Pinpoint the cell where the given text exists, returning its [x, y] midpoint coordinate. 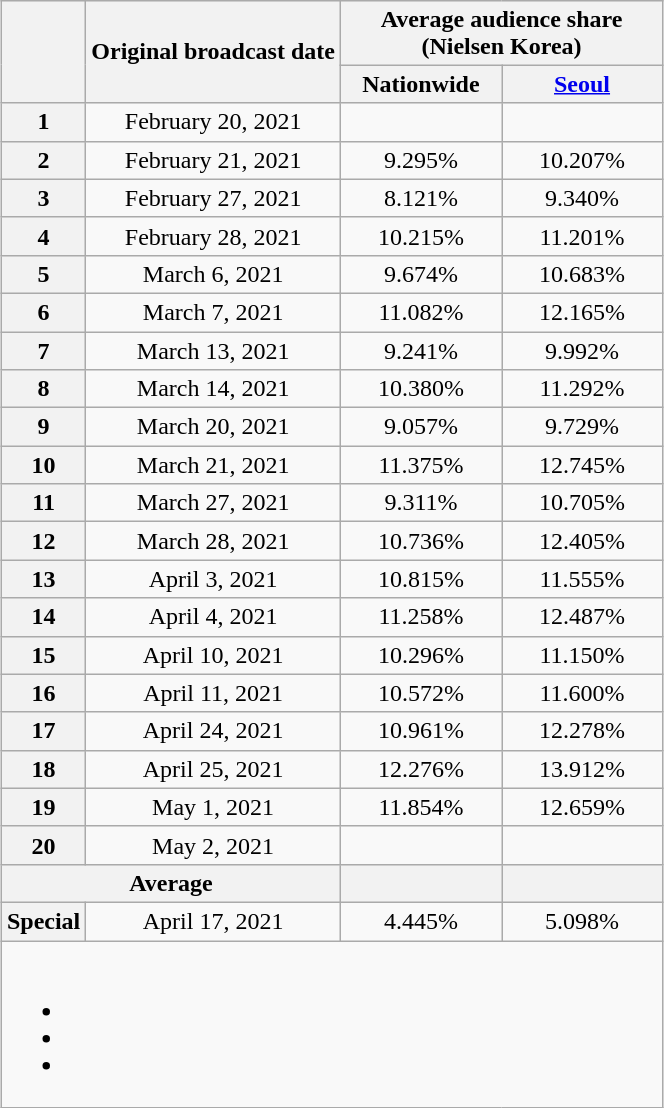
13.912% [582, 769]
12.165% [582, 312]
March 20, 2021 [214, 427]
8.121% [420, 198]
March 7, 2021 [214, 312]
9 [43, 427]
10.705% [582, 503]
Special [43, 921]
5 [43, 274]
4 [43, 236]
10.683% [582, 274]
10.207% [582, 160]
April 25, 2021 [214, 769]
10.215% [420, 236]
11.600% [582, 693]
February 28, 2021 [214, 236]
March 13, 2021 [214, 351]
March 21, 2021 [214, 465]
16 [43, 693]
11.258% [420, 617]
12.659% [582, 807]
April 4, 2021 [214, 617]
13 [43, 579]
12 [43, 541]
6 [43, 312]
12.276% [420, 769]
10.296% [420, 655]
12.278% [582, 731]
5.098% [582, 921]
Seoul [582, 84]
9.992% [582, 351]
7 [43, 351]
18 [43, 769]
10.380% [420, 389]
April 24, 2021 [214, 731]
March 27, 2021 [214, 503]
1 [43, 122]
Original broadcast date [214, 52]
April 17, 2021 [214, 921]
9.729% [582, 427]
9.241% [420, 351]
17 [43, 731]
9.057% [420, 427]
February 20, 2021 [214, 122]
May 2, 2021 [214, 845]
8 [43, 389]
14 [43, 617]
12.745% [582, 465]
11.082% [420, 312]
11.201% [582, 236]
11.292% [582, 389]
2 [43, 160]
4.445% [420, 921]
11.555% [582, 579]
3 [43, 198]
9.311% [420, 503]
April 11, 2021 [214, 693]
April 3, 2021 [214, 579]
Nationwide [420, 84]
March 6, 2021 [214, 274]
Average [170, 883]
9.295% [420, 160]
10.572% [420, 693]
9.674% [420, 274]
Average audience share(Nielsen Korea) [501, 32]
11 [43, 503]
12.487% [582, 617]
March 28, 2021 [214, 541]
10.736% [420, 541]
20 [43, 845]
11.854% [420, 807]
19 [43, 807]
February 21, 2021 [214, 160]
15 [43, 655]
May 1, 2021 [214, 807]
12.405% [582, 541]
10 [43, 465]
9.340% [582, 198]
February 27, 2021 [214, 198]
11.375% [420, 465]
April 10, 2021 [214, 655]
10.961% [420, 731]
10.815% [420, 579]
March 14, 2021 [214, 389]
11.150% [582, 655]
